Pinpoint the cell where the given text exists, returning its (x, y) midpoint coordinate. 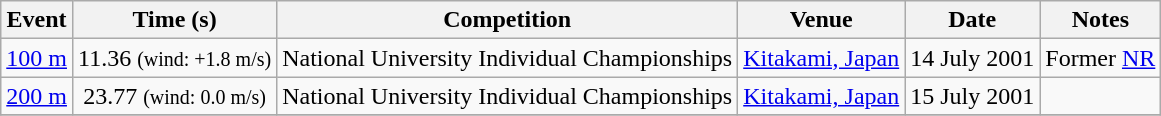
Time (s) (174, 20)
Former NR (1100, 58)
200 m (37, 96)
Venue (822, 20)
15 July 2001 (972, 96)
Competition (508, 20)
23.77 (wind: 0.0 m/s) (174, 96)
Notes (1100, 20)
100 m (37, 58)
Date (972, 20)
11.36 (wind: +1.8 m/s) (174, 58)
Event (37, 20)
14 July 2001 (972, 58)
